Provide the [X, Y] coordinate of the cell's center where the given text is located.  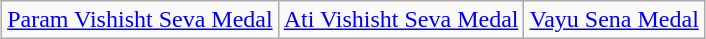
Vayu Sena Medal [614, 20]
Ati Vishisht Seva Medal [401, 20]
Param Vishisht Seva Medal [140, 20]
